For the text-containing cell, return its midpoint in (X, Y) coordinate format. 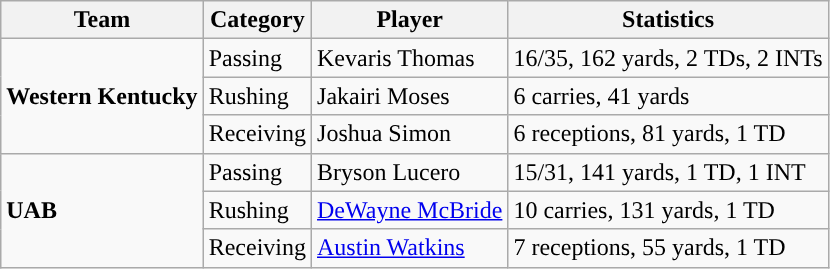
7 receptions, 55 yards, 1 TD (668, 248)
10 carries, 131 yards, 1 TD (668, 210)
Joshua Simon (410, 134)
Team (102, 20)
Western Kentucky (102, 96)
Austin Watkins (410, 248)
Jakairi Moses (410, 96)
6 receptions, 81 yards, 1 TD (668, 134)
UAB (102, 210)
Statistics (668, 20)
Category (257, 20)
Kevaris Thomas (410, 58)
6 carries, 41 yards (668, 96)
16/35, 162 yards, 2 TDs, 2 INTs (668, 58)
DeWayne McBride (410, 210)
Player (410, 20)
15/31, 141 yards, 1 TD, 1 INT (668, 172)
Bryson Lucero (410, 172)
